Scan for the cell matching the given text and deliver its (x, y) coordinate at center. 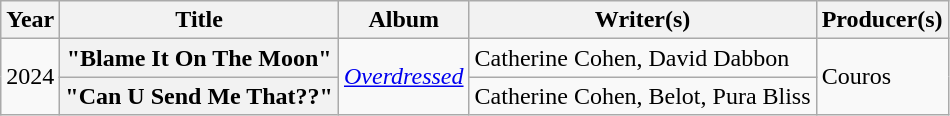
Catherine Cohen, Belot, Pura Bliss (642, 96)
Album (404, 20)
Catherine Cohen, David Dabbon (642, 58)
2024 (30, 77)
Overdressed (404, 77)
"Blame It On The Moon" (200, 58)
Writer(s) (642, 20)
Producer(s) (882, 20)
Title (200, 20)
"Can U Send Me That??" (200, 96)
Year (30, 20)
Couros (882, 77)
